Detect which cell encompasses the target text, then output its [x, y] center coordinate. 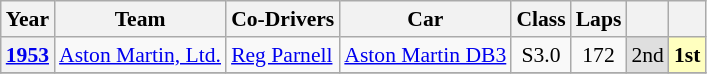
Reg Parnell [282, 55]
Car [425, 19]
172 [599, 55]
Year [28, 19]
Aston Martin, Ltd. [140, 55]
Class [540, 19]
Co-Drivers [282, 19]
1st [688, 55]
2nd [648, 55]
S3.0 [540, 55]
Team [140, 19]
Aston Martin DB3 [425, 55]
1953 [28, 55]
Laps [599, 19]
